From the cell containing the given text, extract its center point as (X, Y) coordinate. 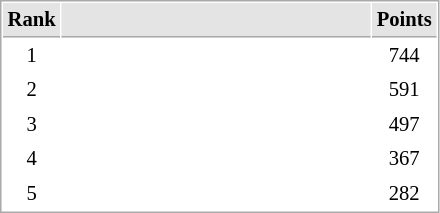
4 (32, 158)
497 (404, 124)
2 (32, 90)
3 (32, 124)
Points (404, 20)
5 (32, 194)
282 (404, 194)
591 (404, 90)
367 (404, 158)
744 (404, 56)
1 (32, 56)
Rank (32, 20)
